Locate the cell with the specified text and output its (x, y) center coordinate. 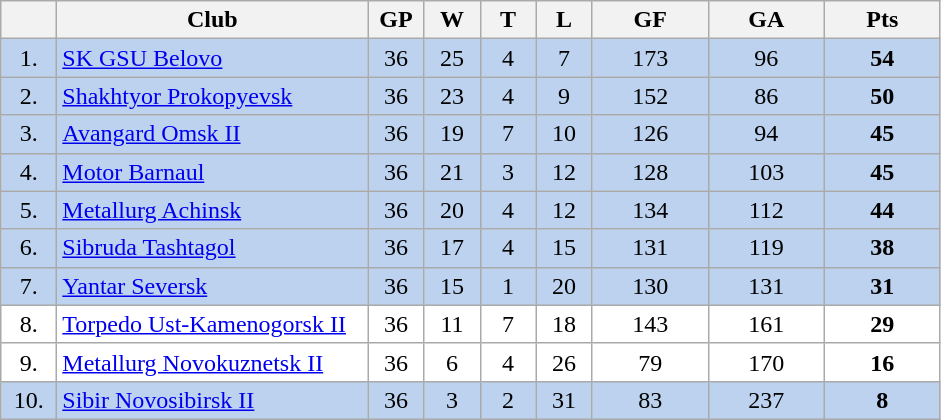
L (564, 20)
18 (564, 324)
7. (29, 286)
103 (766, 172)
6. (29, 248)
GF (650, 20)
Motor Barnaul (212, 172)
19 (452, 134)
79 (650, 362)
23 (452, 96)
152 (650, 96)
143 (650, 324)
1. (29, 58)
9. (29, 362)
161 (766, 324)
21 (452, 172)
96 (766, 58)
10. (29, 400)
10 (564, 134)
44 (882, 210)
126 (650, 134)
237 (766, 400)
3. (29, 134)
29 (882, 324)
9 (564, 96)
SK GSU Belovo (212, 58)
Torpedo Ust-Kamenogorsk II (212, 324)
112 (766, 210)
8 (882, 400)
T (508, 20)
2. (29, 96)
119 (766, 248)
Metallurg Achinsk (212, 210)
Sibruda Tashtagol (212, 248)
Pts (882, 20)
4. (29, 172)
6 (452, 362)
86 (766, 96)
25 (452, 58)
Metallurg Novokuznetsk II (212, 362)
Yantar Seversk (212, 286)
11 (452, 324)
94 (766, 134)
Club (212, 20)
134 (650, 210)
130 (650, 286)
17 (452, 248)
W (452, 20)
Avangard Omsk II (212, 134)
50 (882, 96)
26 (564, 362)
8. (29, 324)
54 (882, 58)
Shakhtyor Prokopyevsk (212, 96)
1 (508, 286)
GA (766, 20)
173 (650, 58)
38 (882, 248)
5. (29, 210)
128 (650, 172)
170 (766, 362)
16 (882, 362)
2 (508, 400)
Sibir Novosibirsk II (212, 400)
GP (396, 20)
83 (650, 400)
